Identify which cell holds the provided text, then report its (x, y) central coordinate. 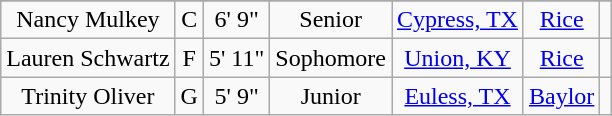
Baylor (561, 96)
Lauren Schwartz (88, 58)
6' 9" (236, 20)
Trinity Oliver (88, 96)
Sophomore (331, 58)
5' 11" (236, 58)
Senior (331, 20)
Nancy Mulkey (88, 20)
F (189, 58)
Euless, TX (458, 96)
G (189, 96)
5' 9" (236, 96)
Union, KY (458, 58)
Cypress, TX (458, 20)
Junior (331, 96)
C (189, 20)
